From the cell containing the given text, extract its center point as (X, Y) coordinate. 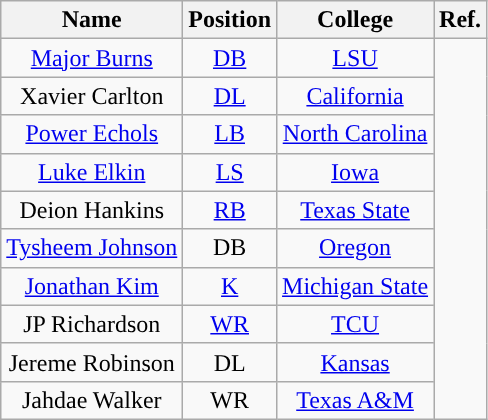
LSU (356, 58)
Jahdae Walker (92, 400)
Texas State (356, 210)
Position (230, 20)
Michigan State (356, 286)
JP Richardson (92, 324)
Name (92, 20)
Jonathan Kim (92, 286)
California (356, 96)
K (230, 286)
LB (230, 134)
Power Echols (92, 134)
Deion Hankins (92, 210)
Tysheem Johnson (92, 248)
Xavier Carlton (92, 96)
Ref. (460, 20)
RB (230, 210)
Kansas (356, 362)
Luke Elkin (92, 172)
Texas A&M (356, 400)
LS (230, 172)
TCU (356, 324)
North Carolina (356, 134)
College (356, 20)
Oregon (356, 248)
Jereme Robinson (92, 362)
Major Burns (92, 58)
Iowa (356, 172)
